Capture the cell that displays the provided text and extract its [x, y] central coordinate. 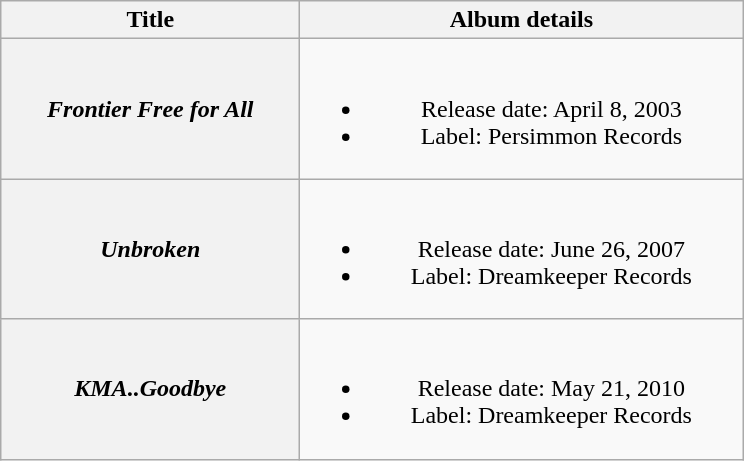
Album details [522, 20]
Release date: May 21, 2010Label: Dreamkeeper Records [522, 389]
Title [150, 20]
KMA..Goodbye [150, 389]
Frontier Free for All [150, 109]
Release date: June 26, 2007Label: Dreamkeeper Records [522, 249]
Unbroken [150, 249]
Release date: April 8, 2003Label: Persimmon Records [522, 109]
